Pinpoint the cell where the given text exists, returning its (X, Y) midpoint coordinate. 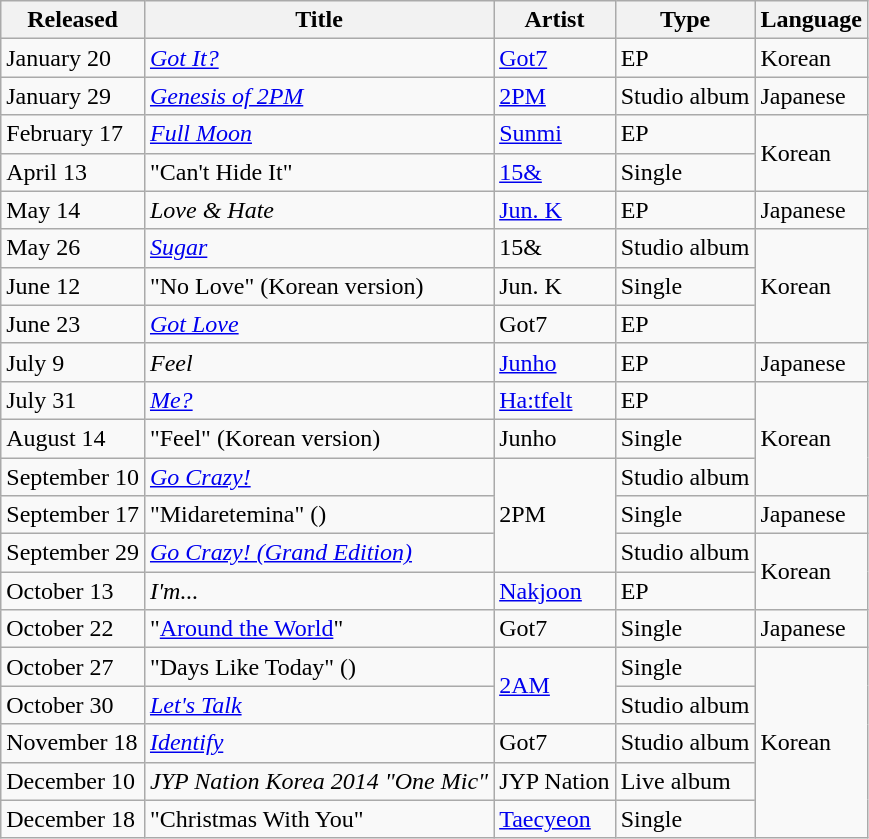
Identify (318, 743)
Genesis of 2PM (318, 96)
Taecyeon (555, 819)
October 30 (73, 705)
"Feel" (Korean version) (318, 438)
Language (811, 20)
June 23 (73, 324)
"Christmas With You" (318, 819)
"Midaretemina" () (318, 515)
Full Moon (318, 134)
September 29 (73, 553)
December 18 (73, 819)
JYP Nation Korea 2014 "One Mic" (318, 781)
I'm... (318, 591)
Released (73, 20)
Sunmi (555, 134)
Got Love (318, 324)
JYP Nation (555, 781)
Nakjoon (555, 591)
Love & Hate (318, 210)
"Around the World" (318, 629)
"No Love" (Korean version) (318, 286)
Type (685, 20)
January 20 (73, 58)
"Days Like Today" () (318, 667)
July 9 (73, 362)
October 27 (73, 667)
August 14 (73, 438)
Go Crazy! (Grand Edition) (318, 553)
July 31 (73, 400)
September 17 (73, 515)
June 12 (73, 286)
Go Crazy! (318, 477)
Ha:tfelt (555, 400)
December 10 (73, 781)
Let's Talk (318, 705)
2AM (555, 686)
Title (318, 20)
Me? (318, 400)
"Can't Hide It" (318, 172)
November 18 (73, 743)
May 14 (73, 210)
Artist (555, 20)
May 26 (73, 248)
Live album (685, 781)
Got It? (318, 58)
September 10 (73, 477)
Feel (318, 362)
February 17 (73, 134)
April 13 (73, 172)
October 22 (73, 629)
October 13 (73, 591)
January 29 (73, 96)
Sugar (318, 248)
